Search for the cell housing the specified text and yield its [x, y] center coordinate. 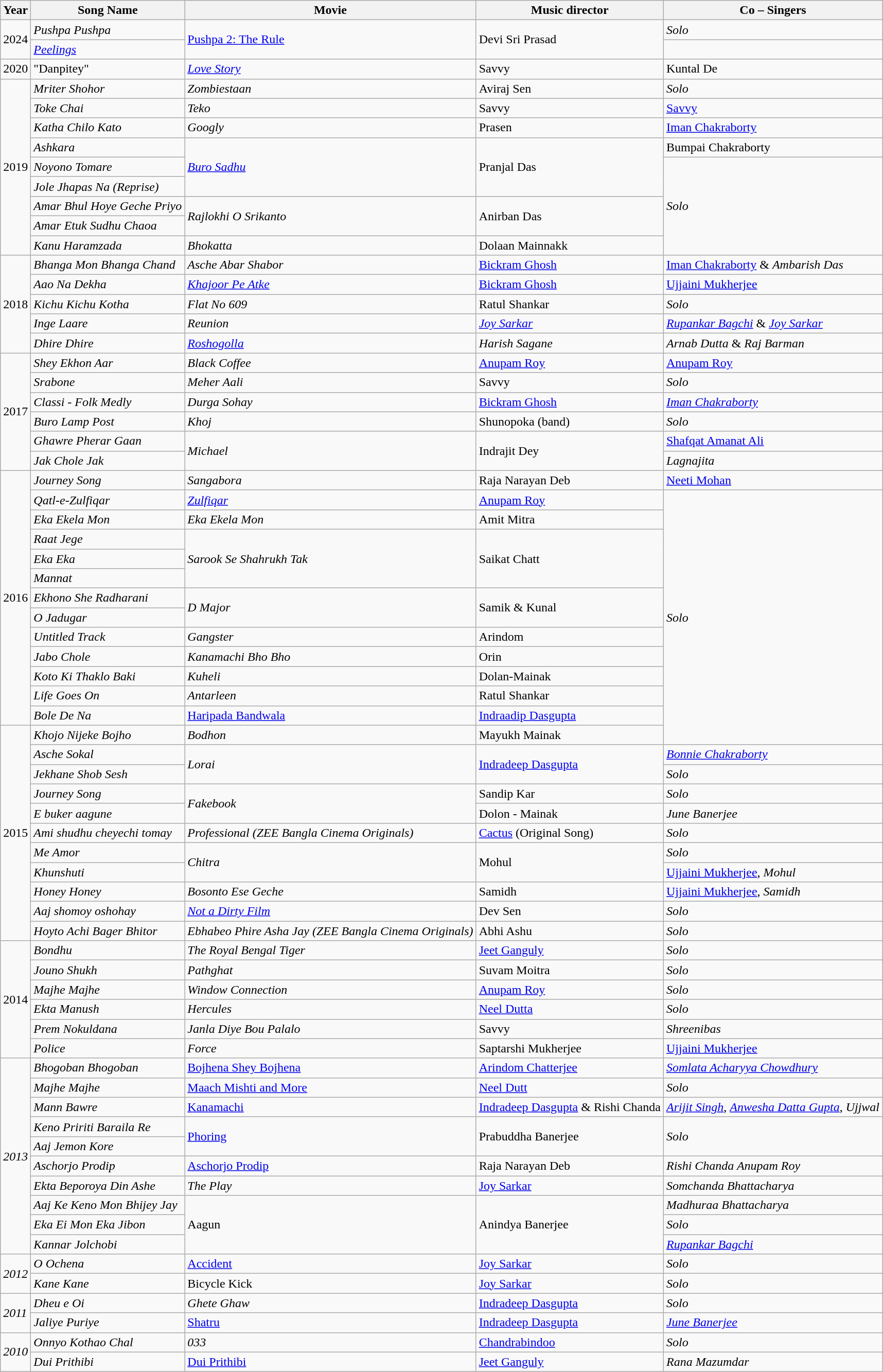
Inge Laare [108, 324]
Professional (ZEE Bangla Cinema Originals) [330, 833]
Aagun [330, 1225]
The Play [330, 1185]
Anirban Das [570, 216]
Aaj Ke Keno Mon Bhijey Jay [108, 1205]
Shafqat Amanat Ali [773, 441]
Samidh [570, 892]
Me Amor [108, 852]
Devi Sri Prasad [570, 40]
Rana Mazumdar [773, 1362]
Samik & Kunal [570, 608]
Ghete Ghaw [330, 1303]
Srabone [108, 382]
Amar Bhul Hoye Geche Priyo [108, 206]
Prem Nokuldana [108, 1029]
Jole Jhapas Na (Reprise) [108, 186]
Honey Honey [108, 892]
Antarleen [330, 696]
E buker aagune [108, 813]
Madhuraa Bhattacharya [773, 1205]
Ami shudhu cheyechi tomay [108, 833]
Arindom [570, 637]
Peelings [108, 49]
Ekta Manush [108, 1009]
Dolan-Mainak [570, 676]
Lagnajita [773, 461]
Jaliye Puriye [108, 1323]
Koto Ki Thaklo Baki [108, 676]
Eka Ei Mon Eka Jibon [108, 1225]
Kannar Jolchobi [108, 1244]
Bhogoban Bhogoban [108, 1068]
Zombiestaan [330, 89]
Fakebook [330, 803]
Saikat Chatt [570, 558]
Love Story [330, 69]
2018 [15, 304]
Bondhu [108, 951]
Sangabora [330, 480]
Khojo Nijeke Bojho [108, 735]
Bhokatta [330, 245]
Dev Sen [570, 911]
Khoj [330, 421]
Raat Jege [108, 539]
"Danpitey" [108, 69]
Rupankar Bagchi [773, 1244]
Haripada Bandwala [330, 715]
Kuntal De [773, 69]
Kuheli [330, 676]
Amit Mitra [570, 519]
Mannat [108, 578]
Eka Eka [108, 558]
Durga Sohay [330, 402]
Life Goes On [108, 696]
2015 [15, 833]
Aaj Jemon Kore [108, 1146]
Rishi Chanda Anupam Roy [773, 1166]
Cactus (Original Song) [570, 833]
Teko [330, 108]
2010 [15, 1352]
Kanu Haramzada [108, 245]
Accident [330, 1264]
Somlata Acharyya Chowdhury [773, 1068]
Force [330, 1048]
Chandrabindoo [570, 1342]
Classi - Folk Medly [108, 402]
Khajoor Pe Atke [330, 285]
Roshogolla [330, 343]
Chitra [330, 862]
Untitled Track [108, 637]
Shatru [330, 1323]
Aao Na Dekha [108, 285]
Bicycle Kick [330, 1283]
Jekhane Shob Sesh [108, 774]
Pathghat [330, 970]
Zulfiqar [330, 500]
Meher Aali [330, 382]
Song Name [108, 10]
Dheu e Oi [108, 1303]
Maach Mishti and More [330, 1087]
Bosonto Ese Geche [330, 892]
The Royal Bengal Tiger [330, 951]
Black Coffee [330, 363]
Somchanda Bhattacharya [773, 1185]
Indraadip Dasgupta [570, 715]
Suvam Moitra [570, 970]
Saptarshi Mukherjee [570, 1048]
Ujjaini Mukherjee, Mohul [773, 872]
Buro Lamp Post [108, 421]
Khunshuti [108, 872]
Bojhena Shey Bojhena [330, 1068]
Mayukh Mainak [570, 735]
Jak Chole Jak [108, 461]
2012 [15, 1274]
Anindya Banerjee [570, 1225]
Shey Ekhon Aar [108, 363]
Janla Diye Bou Palalo [330, 1029]
2011 [15, 1313]
Arindom Chatterjee [570, 1068]
Mann Bawre [108, 1107]
Buro Sadhu [330, 167]
Shreenibas [773, 1029]
Keno Pririti Baraila Re [108, 1127]
Rupankar Bagchi & Joy Sarkar [773, 324]
Kanamachi [330, 1107]
Ashkara [108, 147]
Music director [570, 10]
2014 [15, 999]
Sarook Se Shahrukh Tak [330, 558]
Bhanga Mon Bhanga Chand [108, 265]
Year [15, 10]
Pushpa 2: The Rule [330, 40]
Lorai [330, 764]
Gangster [330, 637]
Aaj shomoy oshohay [108, 911]
Neel Dutt [570, 1087]
Flat No 609 [330, 304]
033 [330, 1342]
Mohul [570, 862]
Neel Dutta [570, 1009]
Jouno Shukh [108, 970]
Ebhabeo Phire Asha Jay (ZEE Bangla Cinema Originals) [330, 931]
Ujjaini Mukherjee, Samidh [773, 892]
2024 [15, 40]
2017 [15, 412]
Toke Chai [108, 108]
Katha Chilo Kato [108, 128]
2013 [15, 1156]
Iman Chakraborty & Ambarish Das [773, 265]
Shunopoka (band) [570, 421]
Hoyto Achi Bager Bhitor [108, 931]
Kichu Kichu Kotha [108, 304]
Arnab Dutta & Raj Barman [773, 343]
Hercules [330, 1009]
Kane Kane [108, 1283]
Prasen [570, 128]
Noyono Tomare [108, 167]
Police [108, 1048]
D Major [330, 608]
Movie [330, 10]
Prabuddha Banerjee [570, 1136]
Window Connection [330, 990]
Harish Sagane [570, 343]
Dhire Dhire [108, 343]
Bodhon [330, 735]
Ekhono She Radharani [108, 598]
2019 [15, 167]
Reunion [330, 324]
2020 [15, 69]
Co – Singers [773, 10]
Bonnie Chakraborty [773, 754]
Phoring [330, 1136]
Kanamachi Bho Bho [330, 657]
Indradeep Dasgupta & Rishi Chanda [570, 1107]
Orin [570, 657]
Dolon - Mainak [570, 813]
Jabo Chole [108, 657]
O Ochena [108, 1264]
Rajlokhi O Srikanto [330, 216]
O Jadugar [108, 618]
Michael [330, 451]
2016 [15, 598]
Asche Abar Shabor [330, 265]
Asche Sokal [108, 754]
Ghawre Pherar Gaan [108, 441]
Qatl-e-Zulfiqar [108, 500]
Arijit Singh, Anwesha Datta Gupta, Ujjwal [773, 1107]
Not a Dirty Film [330, 911]
Dolaan Mainnakk [570, 245]
Amar Etuk Sudhu Chaoa [108, 225]
Mriter Shohor [108, 89]
Aviraj Sen [570, 89]
Bole De Na [108, 715]
Bumpai Chakraborty [773, 147]
Onnyo Kothao Chal [108, 1342]
Pranjal Das [570, 167]
Googly [330, 128]
Neeti Mohan [773, 480]
Pushpa Pushpa [108, 30]
Sandip Kar [570, 794]
Indrajit Dey [570, 451]
Ekta Beporoya Din Ashe [108, 1185]
Abhi Ashu [570, 931]
